Capture the cell that displays the provided text and extract its [x, y] central coordinate. 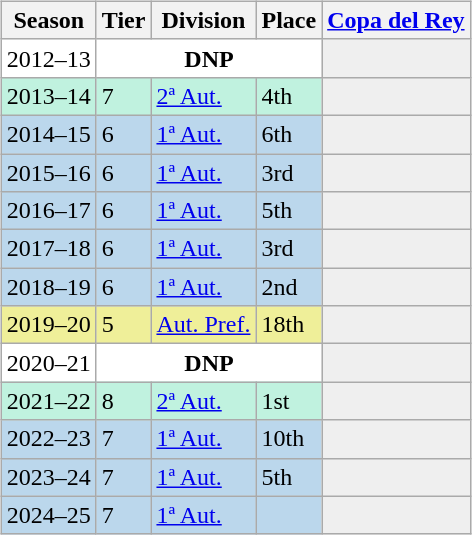
Place [289, 20]
2012–13 [48, 58]
2023–24 [48, 477]
2014–15 [48, 134]
2019–20 [48, 325]
2020–21 [48, 363]
2018–19 [48, 287]
2nd [289, 287]
Aut. Pref. [204, 325]
8 [124, 401]
2022–23 [48, 439]
2021–22 [48, 401]
18th [289, 325]
Tier [124, 20]
2017–18 [48, 249]
Copa del Rey [396, 20]
2013–14 [48, 96]
2024–25 [48, 515]
5 [124, 325]
1st [289, 401]
Division [204, 20]
4th [289, 96]
2015–16 [48, 173]
2016–17 [48, 211]
10th [289, 439]
6th [289, 134]
Season [48, 20]
